Find where the given text appears and provide that cell's center as (X, Y) coordinate. 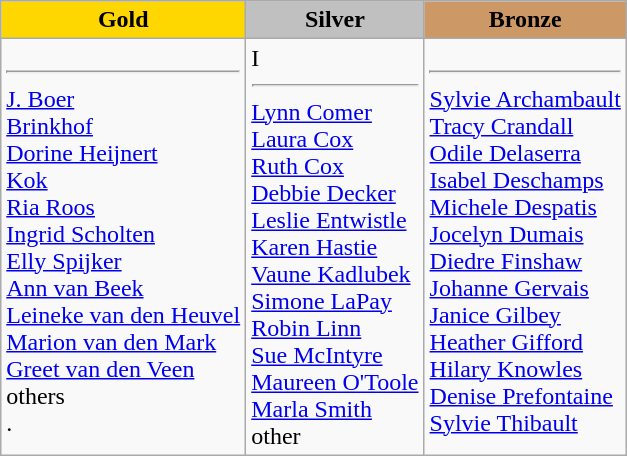
Silver (335, 20)
Gold (124, 20)
Bronze (525, 20)
ILynn ComerLaura CoxRuth CoxDebbie DeckerLeslie EntwistleKaren HastieVaune KadlubekSimone LaPayRobin LinnSue McIntyreMaureen O'TooleMarla Smithother (335, 247)
J. BoerBrinkhofDorine HeijnertKokRia RoosIngrid ScholtenElly SpijkerAnn van BeekLeineke van den HeuvelMarion van den MarkGreet van den Veenothers. (124, 247)
